From the cell containing the given text, extract its center point as [X, Y] coordinate. 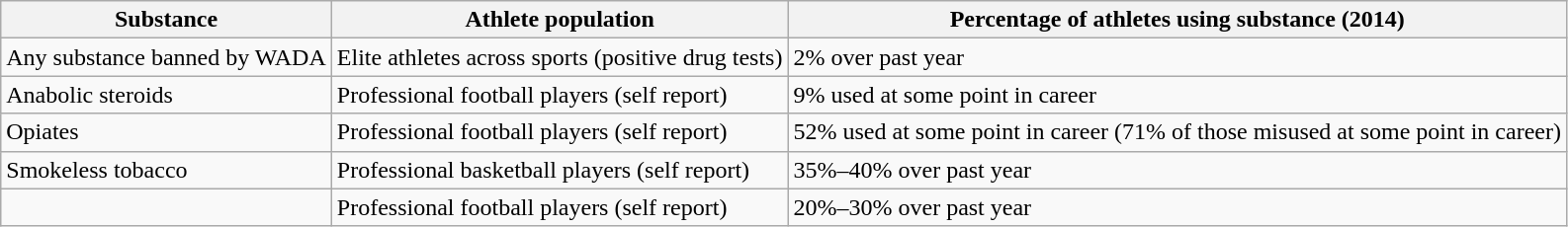
20%–30% over past year [1177, 207]
Any substance banned by WADA [166, 57]
Athlete population [560, 20]
9% used at some point in career [1177, 95]
Opiates [166, 132]
Smokeless tobacco [166, 170]
2% over past year [1177, 57]
Substance [166, 20]
Percentage of athletes using substance (2014) [1177, 20]
Professional basketball players (self report) [560, 170]
Anabolic steroids [166, 95]
Elite athletes across sports (positive drug tests) [560, 57]
35%–40% over past year [1177, 170]
52% used at some point in career (71% of those misused at some point in career) [1177, 132]
